Scan for the cell matching the given text and deliver its (X, Y) coordinate at center. 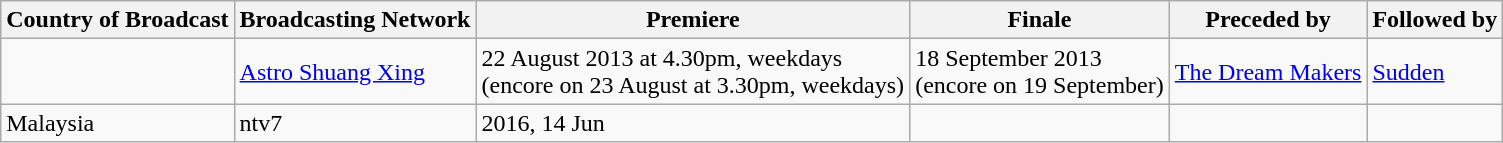
Broadcasting Network (355, 20)
2016, 14 Jun (693, 123)
Sudden (1435, 72)
Country of Broadcast (118, 20)
Premiere (693, 20)
The Dream Makers (1268, 72)
Astro Shuang Xing (355, 72)
Finale (1040, 20)
Followed by (1435, 20)
Malaysia (118, 123)
ntv7 (355, 123)
18 September 2013 (encore on 19 September) (1040, 72)
22 August 2013 at 4.30pm, weekdays (encore on 23 August at 3.30pm, weekdays) (693, 72)
Preceded by (1268, 20)
